Output the [X, Y] coordinate of the center of the cell containing the given text.  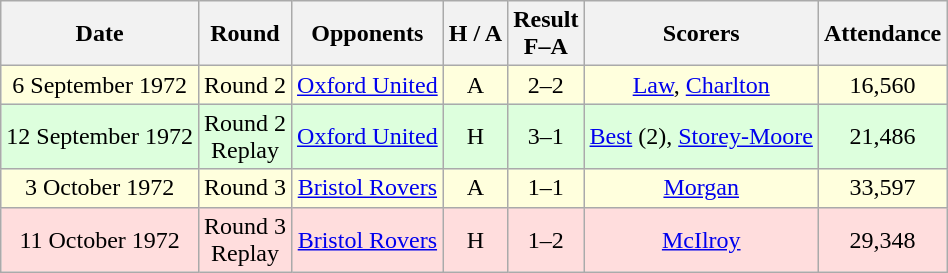
Round 2 [244, 85]
Best (2), Storey-Moore [701, 136]
1–2 [546, 240]
H / A [475, 34]
Attendance [882, 34]
12 September 1972 [100, 136]
2–2 [546, 85]
Morgan [701, 188]
ResultF–A [546, 34]
16,560 [882, 85]
1–1 [546, 188]
Round [244, 34]
3–1 [546, 136]
33,597 [882, 188]
Law, Charlton [701, 85]
11 October 1972 [100, 240]
Round 2Replay [244, 136]
Date [100, 34]
6 September 1972 [100, 85]
Opponents [368, 34]
Round 3 [244, 188]
3 October 1972 [100, 188]
29,348 [882, 240]
McIlroy [701, 240]
Round 3Replay [244, 240]
Scorers [701, 34]
21,486 [882, 136]
